Find where the given text appears and provide that cell's center as [X, Y] coordinate. 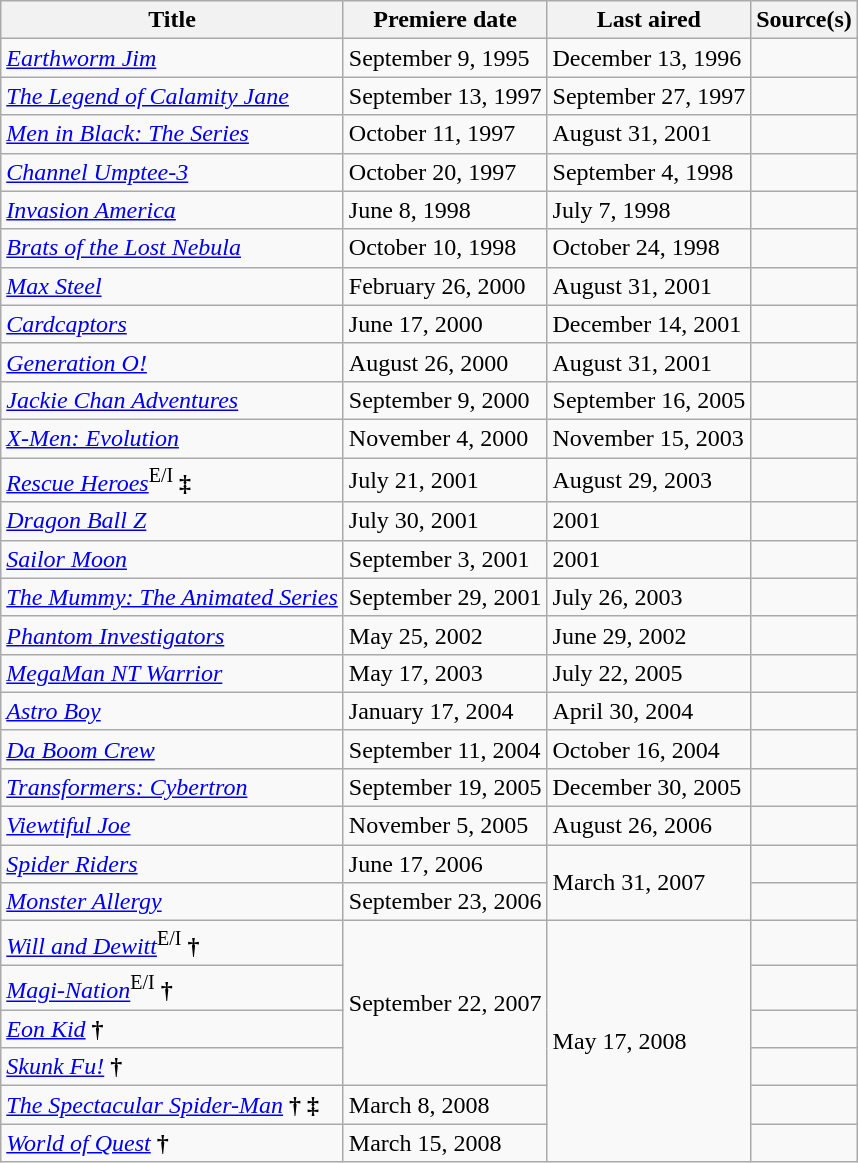
August 26, 2000 [445, 362]
March 31, 2007 [649, 883]
The Mummy: The Animated Series [172, 597]
Cardcaptors [172, 324]
January 17, 2004 [445, 711]
September 3, 2001 [445, 559]
The Spectacular Spider-Man † ‡ [172, 1105]
Generation O! [172, 362]
July 26, 2003 [649, 597]
Premiere date [445, 20]
Skunk Fu! † [172, 1067]
Dragon Ball Z [172, 521]
April 30, 2004 [649, 711]
June 17, 2006 [445, 864]
February 26, 2000 [445, 286]
December 13, 1996 [649, 58]
Will and DewittE/I † [172, 944]
Sailor Moon [172, 559]
X-Men: Evolution [172, 438]
June 17, 2000 [445, 324]
MegaMan NT Warrior [172, 673]
September 27, 1997 [649, 96]
March 8, 2008 [445, 1105]
July 7, 1998 [649, 210]
September 23, 2006 [445, 902]
Astro Boy [172, 711]
December 14, 2001 [649, 324]
November 15, 2003 [649, 438]
March 15, 2008 [445, 1143]
Eon Kid † [172, 1029]
Jackie Chan Adventures [172, 400]
December 30, 2005 [649, 787]
October 24, 1998 [649, 248]
September 16, 2005 [649, 400]
Transformers: Cybertron [172, 787]
July 21, 2001 [445, 480]
May 17, 2008 [649, 1042]
September 9, 2000 [445, 400]
Men in Black: The Series [172, 134]
September 19, 2005 [445, 787]
Earthworm Jim [172, 58]
June 8, 1998 [445, 210]
September 11, 2004 [445, 749]
October 10, 1998 [445, 248]
Max Steel [172, 286]
Invasion America [172, 210]
October 20, 1997 [445, 172]
May 17, 2003 [445, 673]
September 9, 1995 [445, 58]
Title [172, 20]
Last aired [649, 20]
Phantom Investigators [172, 635]
Brats of the Lost Nebula [172, 248]
September 29, 2001 [445, 597]
July 22, 2005 [649, 673]
Da Boom Crew [172, 749]
Spider Riders [172, 864]
Viewtiful Joe [172, 826]
October 11, 1997 [445, 134]
September 13, 1997 [445, 96]
Magi-NationE/I † [172, 988]
August 29, 2003 [649, 480]
July 30, 2001 [445, 521]
September 4, 1998 [649, 172]
Source(s) [804, 20]
September 22, 2007 [445, 1004]
Channel Umptee-3 [172, 172]
Rescue HeroesE/I ‡ [172, 480]
June 29, 2002 [649, 635]
The Legend of Calamity Jane [172, 96]
August 26, 2006 [649, 826]
October 16, 2004 [649, 749]
World of Quest † [172, 1143]
May 25, 2002 [445, 635]
Monster Allergy [172, 902]
November 5, 2005 [445, 826]
November 4, 2000 [445, 438]
